Return the (X, Y) coordinate for the center point of the cell that contains the specified text.  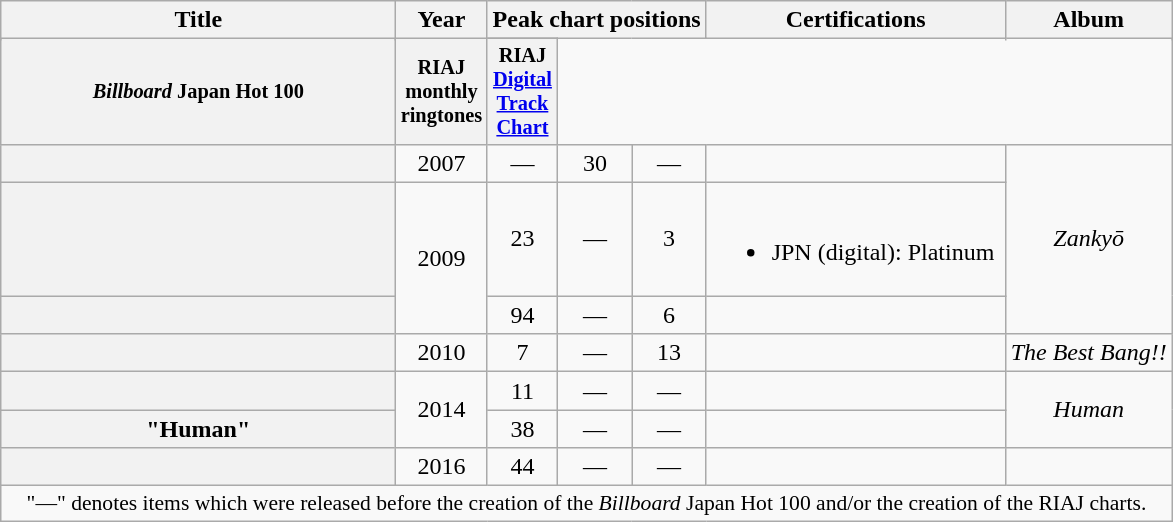
Billboard Japan Hot 100 (198, 92)
"Human" (198, 429)
JPN (digital): Platinum (856, 240)
7 (522, 353)
"—" denotes items which were released before the creation of the Billboard Japan Hot 100 and/or the creation of the RIAJ charts. (586, 504)
2010 (442, 353)
2014 (442, 410)
RIAJDigitalTrackChart (522, 92)
3 (669, 240)
13 (669, 353)
RIAJmonthlyringtones (442, 92)
The Best Bang!! (1088, 353)
2007 (442, 163)
94 (522, 315)
30 (595, 163)
6 (669, 315)
Peak chart positions (596, 20)
Title (198, 20)
Zankyō (1088, 238)
Certifications (856, 20)
44 (522, 467)
2009 (442, 258)
2016 (442, 467)
Album (1088, 20)
23 (522, 240)
38 (522, 429)
Year (442, 20)
Human (1088, 410)
11 (522, 391)
